Pinpoint the cell where the given text exists, returning its [X, Y] midpoint coordinate. 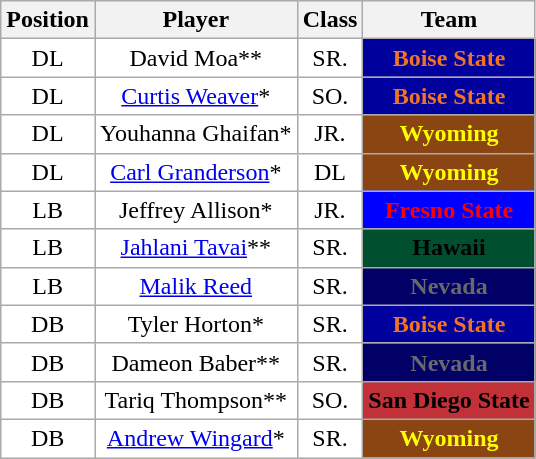
Jeffrey Allison* [196, 210]
Hawaii [449, 248]
Andrew Wingard* [196, 438]
David Moa** [196, 58]
Fresno State [449, 210]
San Diego State [449, 400]
Malik Reed [196, 286]
Tariq Thompson** [196, 400]
Position [48, 20]
Tyler Horton* [196, 324]
Curtis Weaver* [196, 96]
Dameon Baber** [196, 362]
Player [196, 20]
Class [330, 20]
Carl Granderson* [196, 172]
Team [449, 20]
Youhanna Ghaifan* [196, 134]
Jahlani Tavai** [196, 248]
